Find where the given text appears and provide that cell's center as (x, y) coordinate. 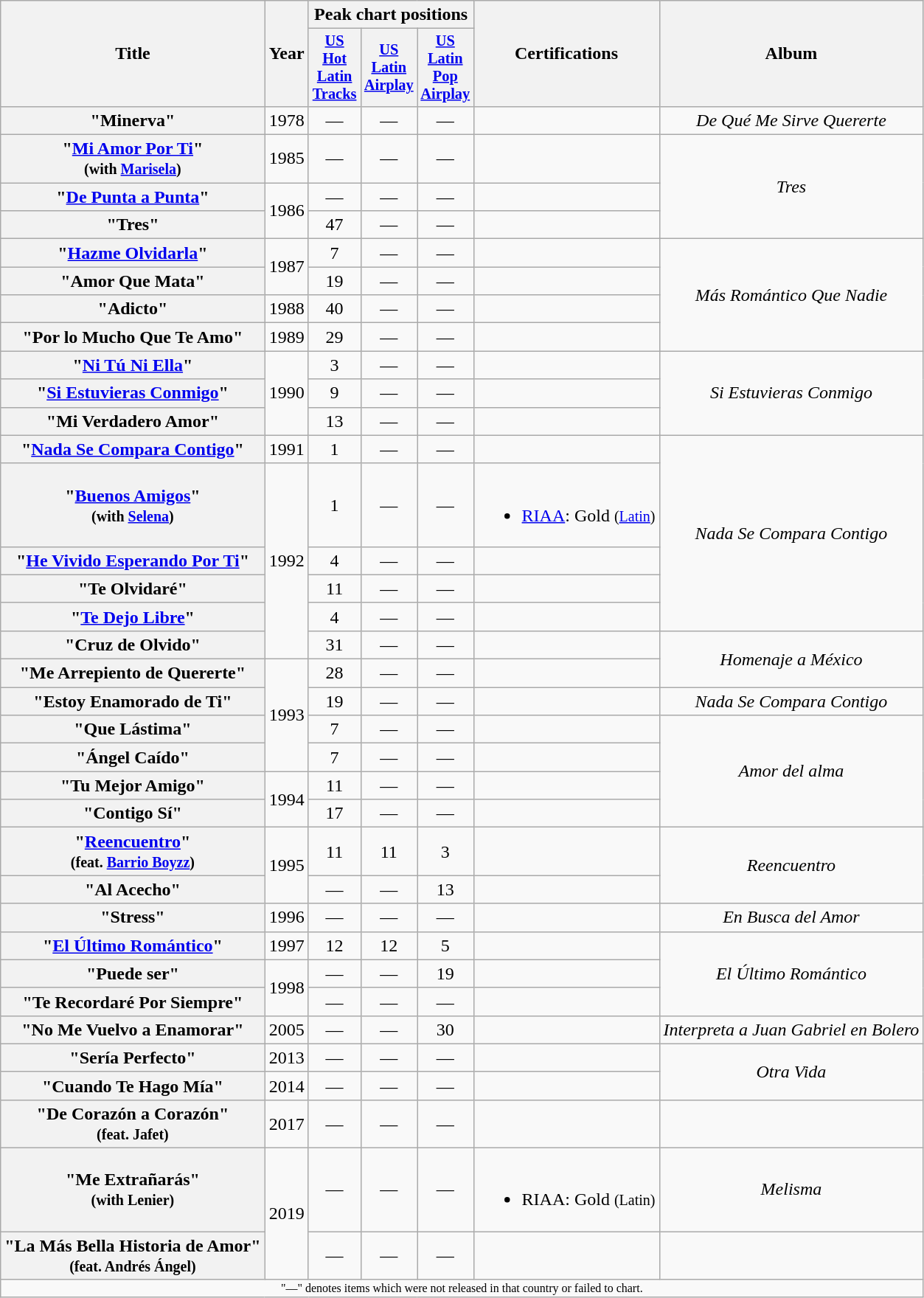
"Adicto" (133, 309)
1987 (286, 267)
"Stress" (133, 917)
"Cruz de Olvido" (133, 645)
US Latin Pop Airplay (445, 68)
"Buenos Amigos"(with Selena) (133, 504)
1988 (286, 309)
1995 (286, 866)
Otra Vida (791, 1072)
1978 (286, 120)
"Por lo Mucho Que Te Amo" (133, 337)
"Reencuentro"(feat. Barrio Boyzz) (133, 851)
"Te Olvidaré" (133, 589)
Interpreta a Juan Gabriel en Bolero (791, 1030)
"Estoy Enamorado de Ti" (133, 701)
28 (335, 673)
1996 (286, 917)
"Mi Amor Por Ti"(with Marisela) (133, 159)
"Te Recordaré Por Siempre" (133, 1002)
Reencuentro (791, 866)
"Cuando Te Hago Mía" (133, 1086)
30 (445, 1030)
1991 (286, 449)
"Amor Que Mata" (133, 281)
2013 (286, 1058)
"De Punta a Punta" (133, 197)
Amor del alma (791, 771)
"Contigo Sí" (133, 813)
9 (335, 393)
"Mi Verdadero Amor" (133, 421)
1985 (286, 159)
"Te Dejo Libre" (133, 617)
1993 (286, 715)
"Nada Se Compara Contigo" (133, 449)
En Busca del Amor (791, 917)
"De Corazón a Corazón"(feat. Jafet) (133, 1124)
Si Estuvieras Conmigo (791, 393)
"El Último Romántico" (133, 945)
1986 (286, 211)
"Si Estuvieras Conmigo" (133, 393)
"Puede ser" (133, 974)
"Tu Mejor Amigo" (133, 785)
29 (335, 337)
Homenaje a México (791, 659)
"La Más Bella Historia de Amor"(feat. Andrés Ángel) (133, 1255)
1989 (286, 337)
"Tres" (133, 225)
2014 (286, 1086)
"Que Lástima" (133, 729)
"Hazme Olvidarla" (133, 253)
Title (133, 54)
Year (286, 54)
US Latin Airplay (389, 68)
"Ni Tú Ni Ella" (133, 365)
Melisma (791, 1190)
2019 (286, 1214)
31 (335, 645)
1997 (286, 945)
"Al Acecho" (133, 889)
17 (335, 813)
1992 (286, 560)
"Sería Perfecto" (133, 1058)
Peak chart positions (391, 15)
Certifications (566, 54)
"—" denotes items which were not released in that country or failed to chart. (462, 1288)
40 (335, 309)
Tres (791, 187)
US Hot Latin Tracks (335, 68)
2017 (286, 1124)
"Minerva" (133, 120)
Más Romántico Que Nadie (791, 295)
2005 (286, 1030)
"Ángel Caído" (133, 757)
El Último Romántico (791, 974)
1990 (286, 393)
47 (335, 225)
1998 (286, 988)
"Me Extrañarás"(with Lenier) (133, 1190)
"No Me Vuelvo a Enamorar" (133, 1030)
"He Vivido Esperando Por Ti" (133, 560)
5 (445, 945)
Album (791, 54)
De Qué Me Sirve Quererte (791, 120)
"Me Arrepiento de Quererte" (133, 673)
1994 (286, 799)
